Output the (X, Y) coordinate of the center of the cell containing the given text.  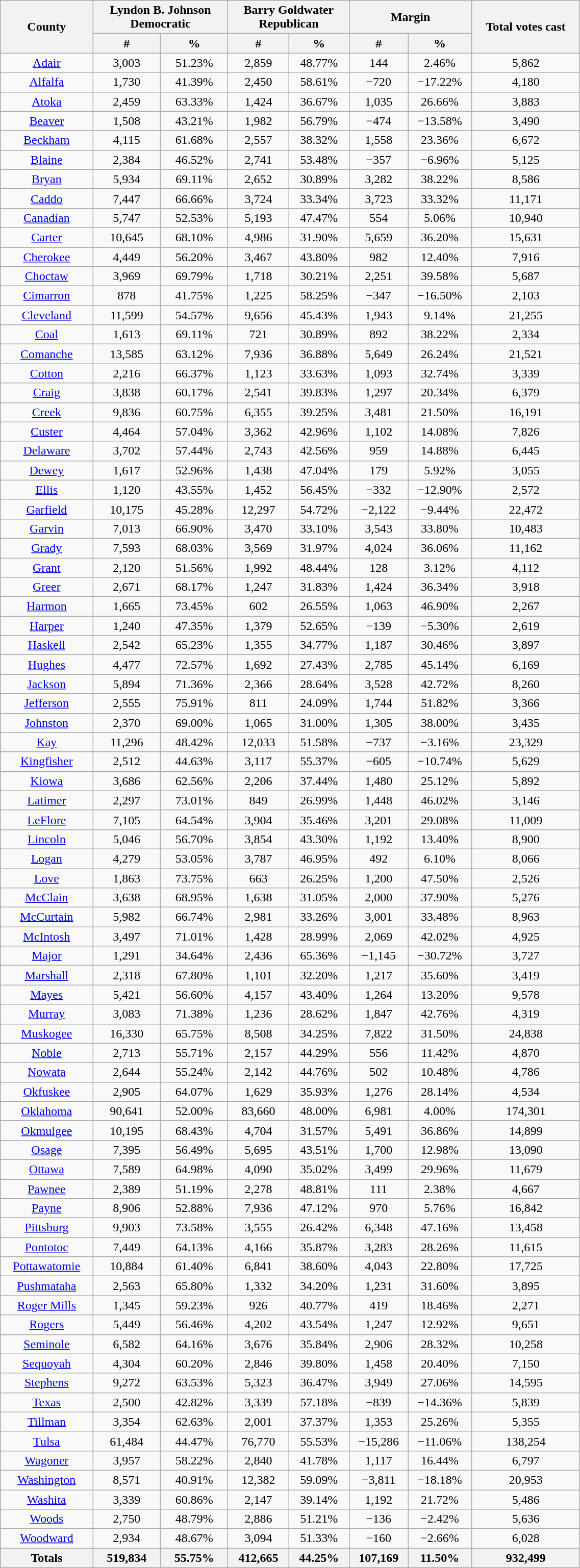
1,353 (379, 1422)
Cimarron (47, 296)
4,319 (525, 1014)
21.72% (440, 1499)
71.01% (194, 937)
35.84% (319, 1344)
554 (379, 218)
Dewey (47, 470)
56.70% (194, 839)
13,585 (127, 354)
69.79% (194, 276)
25.26% (440, 1422)
−16.50% (440, 296)
5,695 (258, 1150)
42.82% (194, 1402)
52.88% (194, 1208)
Sequoyah (47, 1363)
65.75% (194, 1033)
68.43% (194, 1130)
3,435 (525, 723)
8,586 (525, 179)
412,665 (258, 1558)
56.79% (319, 121)
2,384 (127, 160)
3,366 (525, 703)
1,943 (379, 315)
21.50% (440, 412)
Canadian (47, 218)
959 (379, 451)
Okmulgee (47, 1130)
28.99% (319, 937)
179 (379, 470)
20.40% (440, 1363)
2,557 (258, 140)
Greer (47, 587)
2,267 (525, 606)
1,276 (379, 1092)
4,157 (258, 995)
4,986 (258, 237)
1,982 (258, 121)
11,599 (127, 315)
14.88% (440, 451)
31.05% (319, 898)
Carter (47, 237)
2,318 (127, 975)
7,822 (379, 1033)
3,481 (379, 412)
6,379 (525, 393)
2,278 (258, 1189)
34.20% (319, 1286)
1,379 (258, 626)
Atoka (47, 102)
12,382 (258, 1480)
48.81% (319, 1189)
−720 (379, 82)
Roger Mills (47, 1305)
4,534 (525, 1092)
−15,286 (379, 1441)
Barry GoldwaterRepublican (289, 17)
3,470 (258, 528)
1,355 (258, 645)
492 (379, 858)
5,934 (127, 179)
51.82% (440, 703)
65.36% (319, 956)
2,906 (379, 1344)
55.71% (194, 1053)
2,542 (127, 645)
55.53% (319, 1441)
68.95% (194, 898)
33.32% (440, 198)
5,193 (258, 218)
47.50% (440, 878)
31.90% (319, 237)
5,862 (525, 63)
52.96% (194, 470)
7,105 (127, 820)
Kingfisher (47, 762)
−737 (379, 742)
5,687 (525, 276)
3,702 (127, 451)
26.55% (319, 606)
47.47% (319, 218)
58.22% (194, 1460)
−10.74% (440, 762)
48.44% (319, 568)
63.53% (194, 1383)
17,725 (525, 1267)
13,090 (525, 1150)
45.28% (194, 509)
3,543 (379, 528)
Lincoln (47, 839)
37.37% (319, 1422)
7,916 (525, 257)
Logan (47, 858)
56.46% (194, 1325)
3,001 (379, 917)
63.12% (194, 354)
42.02% (440, 937)
1,629 (258, 1092)
Grady (47, 548)
48.77% (319, 63)
Craig (47, 393)
35.02% (319, 1169)
23,329 (525, 742)
Choctaw (47, 276)
3,419 (525, 975)
3,883 (525, 102)
36.86% (440, 1130)
3,094 (258, 1538)
41.75% (194, 296)
31.83% (319, 587)
56.49% (194, 1150)
64.16% (194, 1344)
Ottawa (47, 1169)
66.74% (194, 917)
Jackson (47, 684)
−6.96% (440, 160)
4,667 (525, 1189)
6,672 (525, 140)
7,449 (127, 1247)
47.04% (319, 470)
5,421 (127, 995)
3,555 (258, 1228)
Alfalfa (47, 82)
3,838 (127, 393)
2,251 (379, 276)
4,024 (379, 548)
48.79% (194, 1519)
43.80% (319, 257)
33.80% (440, 528)
Noble (47, 1053)
McIntosh (47, 937)
−332 (379, 490)
Grant (47, 568)
40.91% (194, 1480)
64.07% (194, 1092)
51.23% (194, 63)
Garfield (47, 509)
59.23% (194, 1305)
1,102 (379, 432)
31.50% (440, 1033)
16.44% (440, 1460)
5,355 (525, 1422)
Kay (47, 742)
16,330 (127, 1033)
5,491 (379, 1130)
36.47% (319, 1383)
53.48% (319, 160)
Pontotoc (47, 1247)
3,969 (127, 276)
7,826 (525, 432)
1,065 (258, 723)
61.40% (194, 1267)
4,304 (127, 1363)
Oklahoma (47, 1111)
62.63% (194, 1422)
LeFlore (47, 820)
3,727 (525, 956)
42.72% (440, 684)
58.61% (319, 82)
4,115 (127, 140)
3,283 (379, 1247)
18.46% (440, 1305)
3,497 (127, 937)
3,724 (258, 198)
51.21% (319, 1519)
10,884 (127, 1267)
11,296 (127, 742)
419 (379, 1305)
3,354 (127, 1422)
16,842 (525, 1208)
2.38% (440, 1189)
982 (379, 257)
926 (258, 1305)
−17.22% (440, 82)
6,169 (525, 665)
54.72% (319, 509)
4,477 (127, 665)
10,645 (127, 237)
1,264 (379, 995)
6,797 (525, 1460)
9.14% (440, 315)
35.46% (319, 820)
31.00% (319, 723)
2,334 (525, 335)
7,395 (127, 1150)
1,438 (258, 470)
7,447 (127, 198)
8,571 (127, 1480)
4,180 (525, 82)
36.20% (440, 237)
Nowata (47, 1072)
Muskogee (47, 1033)
3,282 (379, 179)
54.57% (194, 315)
14.08% (440, 432)
3,854 (258, 839)
2,652 (258, 179)
1,093 (379, 373)
45.14% (440, 665)
2,644 (127, 1072)
Washita (47, 1499)
56.45% (319, 490)
−605 (379, 762)
59.09% (319, 1480)
663 (258, 878)
−11.06% (440, 1441)
1,305 (379, 723)
Jefferson (47, 703)
6,445 (525, 451)
Rogers (47, 1325)
−839 (379, 1402)
29.96% (440, 1169)
2,512 (127, 762)
33.48% (440, 917)
2,069 (379, 937)
52.00% (194, 1111)
24,838 (525, 1033)
23.36% (440, 140)
2,103 (525, 296)
2,555 (127, 703)
5,659 (379, 237)
3,467 (258, 257)
30.46% (440, 645)
−12.90% (440, 490)
−14.36% (440, 1402)
32.74% (440, 373)
−160 (379, 1538)
73.75% (194, 878)
75.91% (194, 703)
43.55% (194, 490)
1,345 (127, 1305)
5,892 (525, 781)
4,870 (525, 1053)
1,240 (127, 626)
2,859 (258, 63)
10,195 (127, 1130)
66.90% (194, 528)
33.26% (319, 917)
3,499 (379, 1169)
Custer (47, 432)
28.26% (440, 1247)
Tillman (47, 1422)
1,297 (379, 393)
2,563 (127, 1286)
1,700 (379, 1150)
2,142 (258, 1072)
21,521 (525, 354)
65.23% (194, 645)
811 (258, 703)
3,957 (127, 1460)
Murray (47, 1014)
−2,122 (379, 509)
2,541 (258, 393)
721 (258, 335)
2,450 (258, 82)
9,836 (127, 412)
5,636 (525, 1519)
2,741 (258, 160)
Cotton (47, 373)
66.37% (194, 373)
Pittsburg (47, 1228)
27.06% (440, 1383)
7,150 (525, 1363)
111 (379, 1189)
1,744 (379, 703)
33.34% (319, 198)
−3.16% (440, 742)
3,949 (379, 1383)
5,629 (525, 762)
Seminole (47, 1344)
11,171 (525, 198)
22.80% (440, 1267)
2,271 (525, 1305)
52.53% (194, 218)
Pottawatomie (47, 1267)
1,730 (127, 82)
4,090 (258, 1169)
42.56% (319, 451)
36.06% (440, 548)
51.56% (194, 568)
5,894 (127, 684)
3,638 (127, 898)
51.58% (319, 742)
68.10% (194, 237)
51.33% (319, 1538)
3,146 (525, 800)
25.12% (440, 781)
44.29% (319, 1053)
144 (379, 63)
2,572 (525, 490)
2,619 (525, 626)
28.32% (440, 1344)
Tulsa (47, 1441)
Woods (47, 1519)
4,279 (127, 858)
26.99% (319, 800)
2,389 (127, 1189)
3,904 (258, 820)
67.80% (194, 975)
4,925 (525, 937)
970 (379, 1208)
Beaver (47, 121)
6,028 (525, 1538)
10.48% (440, 1072)
Wagoner (47, 1460)
36.34% (440, 587)
83,660 (258, 1111)
McCurtain (47, 917)
4,786 (525, 1072)
3,676 (258, 1344)
47.16% (440, 1228)
44.47% (194, 1441)
76,770 (258, 1441)
44.25% (319, 1558)
26.24% (440, 354)
38.00% (440, 723)
26.66% (440, 102)
36.67% (319, 102)
37.44% (319, 781)
8,900 (525, 839)
2,934 (127, 1538)
48.00% (319, 1111)
Creek (47, 412)
138,254 (525, 1441)
Texas (47, 1402)
35.93% (319, 1092)
24.09% (319, 703)
−30.72% (440, 956)
2,216 (127, 373)
42.76% (440, 1014)
10,940 (525, 218)
8,066 (525, 858)
Pushmataha (47, 1286)
2,120 (127, 568)
9,903 (127, 1228)
−5.30% (440, 626)
71.38% (194, 1014)
932,499 (525, 1558)
1,692 (258, 665)
8,508 (258, 1033)
68.17% (194, 587)
1,847 (379, 1014)
35.60% (440, 975)
12.40% (440, 257)
57.44% (194, 451)
11.50% (440, 1558)
31.97% (319, 548)
38.32% (319, 140)
39.14% (319, 1499)
1,120 (127, 490)
2,526 (525, 878)
−18.18% (440, 1480)
28.64% (319, 684)
5,747 (127, 218)
58.25% (319, 296)
16,191 (525, 412)
10,258 (525, 1344)
2,785 (379, 665)
12.98% (440, 1150)
5.06% (440, 218)
−139 (379, 626)
2,846 (258, 1363)
72.57% (194, 665)
10,175 (127, 509)
38.60% (319, 1267)
73.45% (194, 606)
Johnston (47, 723)
Cleveland (47, 315)
1,035 (379, 102)
Delaware (47, 451)
−2.42% (440, 1519)
2.46% (440, 63)
13.20% (440, 995)
849 (258, 800)
Washington (47, 1480)
55.24% (194, 1072)
60.17% (194, 393)
Okfuskee (47, 1092)
2,157 (258, 1053)
3.12% (440, 568)
61,484 (127, 1441)
60.20% (194, 1363)
34.25% (319, 1033)
43.54% (319, 1325)
2,500 (127, 1402)
502 (379, 1072)
1,617 (127, 470)
12,033 (258, 742)
128 (379, 568)
−9.44% (440, 509)
9,272 (127, 1383)
63.33% (194, 102)
1,480 (379, 781)
−2.66% (440, 1538)
892 (379, 335)
68.03% (194, 548)
Total votes cast (525, 27)
3,897 (525, 645)
3,003 (127, 63)
1,123 (258, 373)
1,332 (258, 1286)
53.05% (194, 858)
−136 (379, 1519)
3,201 (379, 820)
8,906 (127, 1208)
6.10% (440, 858)
61.68% (194, 140)
7,013 (127, 528)
11,009 (525, 820)
2,671 (127, 587)
602 (258, 606)
57.18% (319, 1402)
1,508 (127, 121)
Marshall (47, 975)
107,169 (379, 1558)
11,162 (525, 548)
12.92% (440, 1325)
43.40% (319, 995)
48.67% (194, 1538)
1,187 (379, 645)
4,166 (258, 1247)
Bryan (47, 179)
McClain (47, 898)
5,046 (127, 839)
6,355 (258, 412)
27.43% (319, 665)
2,750 (127, 1519)
31.60% (440, 1286)
47.35% (194, 626)
56.20% (194, 257)
21,255 (525, 315)
6,841 (258, 1267)
5,276 (525, 898)
6,348 (379, 1228)
2,981 (258, 917)
37.90% (440, 898)
8,963 (525, 917)
2,297 (127, 800)
8,260 (525, 684)
46.90% (440, 606)
20,953 (525, 1480)
41.78% (319, 1460)
51.19% (194, 1189)
3,723 (379, 198)
43.51% (319, 1150)
26.42% (319, 1228)
Stephens (47, 1383)
14,899 (525, 1130)
31.57% (319, 1130)
55.37% (319, 762)
Woodward (47, 1538)
44.76% (319, 1072)
47.12% (319, 1208)
46.52% (194, 160)
Pawnee (47, 1189)
3,787 (258, 858)
1,448 (379, 800)
29.08% (440, 820)
Ellis (47, 490)
519,834 (127, 1558)
39.80% (319, 1363)
39.25% (319, 412)
−347 (379, 296)
1,458 (379, 1363)
2,840 (258, 1460)
3,569 (258, 548)
30.21% (319, 276)
35.87% (319, 1247)
Harper (47, 626)
62.56% (194, 781)
4,704 (258, 1130)
34.64% (194, 956)
1,665 (127, 606)
55.75% (194, 1558)
Caddo (47, 198)
1,558 (379, 140)
20.34% (440, 393)
−1,145 (379, 956)
9,656 (258, 315)
14,595 (525, 1383)
42.96% (319, 432)
26.25% (319, 878)
4,464 (127, 432)
64.54% (194, 820)
90,641 (127, 1111)
County (47, 27)
1,200 (379, 878)
556 (379, 1053)
57.04% (194, 432)
71.36% (194, 684)
32.20% (319, 975)
2,000 (379, 898)
36.88% (319, 354)
44.63% (194, 762)
48.42% (194, 742)
1,718 (258, 276)
Beckham (47, 140)
40.77% (319, 1305)
11.42% (440, 1053)
4,112 (525, 568)
1,101 (258, 975)
1,452 (258, 490)
39.83% (319, 393)
Totals (47, 1558)
2,366 (258, 684)
2,713 (127, 1053)
2,436 (258, 956)
28.14% (440, 1092)
73.58% (194, 1228)
2,147 (258, 1499)
5.76% (440, 1208)
7,589 (127, 1169)
2,905 (127, 1092)
5,649 (379, 354)
6,582 (127, 1344)
10,483 (525, 528)
5,449 (127, 1325)
43.21% (194, 121)
Haskell (47, 645)
45.43% (319, 315)
4.00% (440, 1111)
3,918 (525, 587)
43.30% (319, 839)
1,992 (258, 568)
3,083 (127, 1014)
1,863 (127, 878)
12,297 (258, 509)
2,370 (127, 723)
13.40% (440, 839)
1,063 (379, 606)
3,362 (258, 432)
22,472 (525, 509)
Payne (47, 1208)
Major (47, 956)
Hughes (47, 665)
69.00% (194, 723)
41.39% (194, 82)
3,895 (525, 1286)
Latimer (47, 800)
3,117 (258, 762)
3,528 (379, 684)
174,301 (525, 1111)
−357 (379, 160)
5,982 (127, 917)
5,486 (525, 1499)
1,236 (258, 1014)
1,217 (379, 975)
66.66% (194, 198)
3,686 (127, 781)
15,631 (525, 237)
3,490 (525, 121)
64.13% (194, 1247)
Garvin (47, 528)
−13.58% (440, 121)
−474 (379, 121)
Kiowa (47, 781)
Comanche (47, 354)
1,291 (127, 956)
Cherokee (47, 257)
1,613 (127, 335)
Margin (411, 17)
Harmon (47, 606)
9,578 (525, 995)
Lyndon B. JohnsonDemocratic (160, 17)
5,125 (525, 160)
Osage (47, 1150)
1,231 (379, 1286)
9,651 (525, 1325)
46.95% (319, 858)
1,225 (258, 296)
60.75% (194, 412)
52.65% (319, 626)
33.63% (319, 373)
3,055 (525, 470)
34.77% (319, 645)
1,428 (258, 937)
Mayes (47, 995)
60.86% (194, 1499)
5.92% (440, 470)
5,323 (258, 1383)
4,449 (127, 257)
28.62% (319, 1014)
6,981 (379, 1111)
7,593 (127, 548)
2,459 (127, 102)
Love (47, 878)
2,206 (258, 781)
5,839 (525, 1402)
11,679 (525, 1169)
39.58% (440, 276)
4,202 (258, 1325)
878 (127, 296)
1,638 (258, 898)
Coal (47, 335)
64.98% (194, 1169)
2,743 (258, 451)
1,117 (379, 1460)
65.80% (194, 1286)
46.02% (440, 800)
−3,811 (379, 1480)
Blaine (47, 160)
33.10% (319, 528)
4,043 (379, 1267)
2,001 (258, 1422)
73.01% (194, 800)
11,615 (525, 1247)
13,458 (525, 1228)
56.60% (194, 995)
2,886 (258, 1519)
Adair (47, 63)
